Output the (X, Y) coordinate of the center of the cell containing the given text.  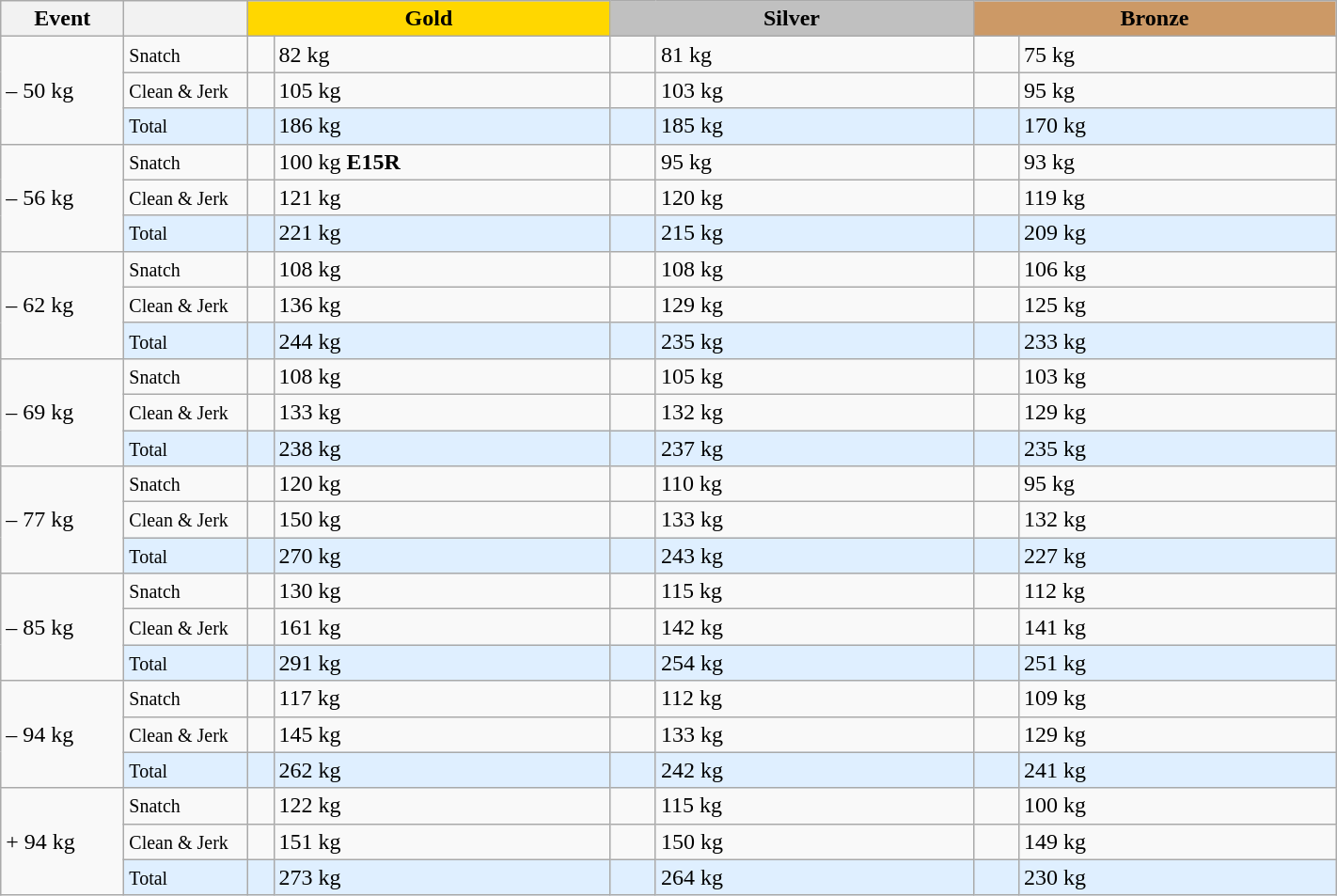
100 kg E15R (442, 162)
Event (62, 19)
233 kg (1177, 340)
186 kg (442, 126)
– 50 kg (62, 90)
242 kg (814, 770)
136 kg (442, 305)
+ 94 kg (62, 841)
145 kg (442, 734)
215 kg (814, 233)
130 kg (442, 591)
170 kg (1177, 126)
82 kg (442, 55)
– 94 kg (62, 734)
161 kg (442, 627)
254 kg (814, 663)
251 kg (1177, 663)
Bronze (1155, 19)
241 kg (1177, 770)
141 kg (1177, 627)
110 kg (814, 484)
– 77 kg (62, 520)
122 kg (442, 806)
221 kg (442, 233)
93 kg (1177, 162)
291 kg (442, 663)
Silver (792, 19)
Gold (429, 19)
209 kg (1177, 233)
264 kg (814, 877)
– 85 kg (62, 627)
244 kg (442, 340)
– 69 kg (62, 412)
81 kg (814, 55)
109 kg (1177, 699)
– 62 kg (62, 305)
238 kg (442, 448)
151 kg (442, 841)
117 kg (442, 699)
230 kg (1177, 877)
243 kg (814, 556)
227 kg (1177, 556)
106 kg (1177, 269)
119 kg (1177, 197)
185 kg (814, 126)
149 kg (1177, 841)
262 kg (442, 770)
– 56 kg (62, 197)
270 kg (442, 556)
142 kg (814, 627)
125 kg (1177, 305)
273 kg (442, 877)
75 kg (1177, 55)
100 kg (1177, 806)
237 kg (814, 448)
121 kg (442, 197)
